Identify which cell holds the provided text, then report its (X, Y) central coordinate. 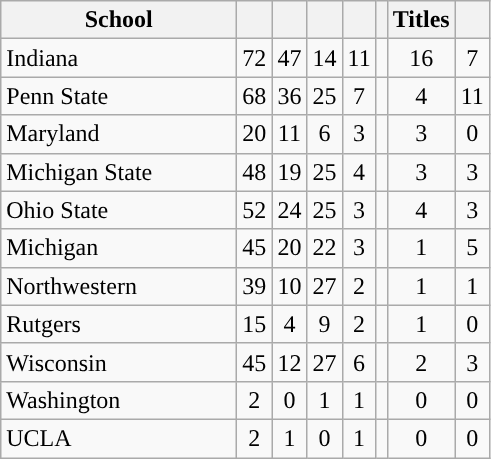
Penn State (119, 96)
9 (324, 324)
14 (324, 58)
36 (290, 96)
5 (472, 248)
15 (254, 324)
Maryland (119, 134)
Titles (421, 20)
Ohio State (119, 210)
24 (290, 210)
Michigan (119, 248)
Rutgers (119, 324)
Northwestern (119, 286)
10 (290, 286)
12 (290, 362)
Wisconsin (119, 362)
16 (421, 58)
School (119, 20)
39 (254, 286)
22 (324, 248)
52 (254, 210)
UCLA (119, 438)
19 (290, 172)
Washington (119, 400)
68 (254, 96)
47 (290, 58)
Indiana (119, 58)
48 (254, 172)
72 (254, 58)
Michigan State (119, 172)
